Scan for the cell matching the given text and deliver its [X, Y] coordinate at center. 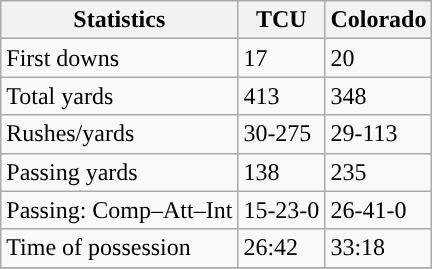
Passing yards [120, 172]
Total yards [120, 96]
Colorado [378, 20]
138 [282, 172]
20 [378, 58]
15-23-0 [282, 210]
413 [282, 96]
TCU [282, 20]
Time of possession [120, 248]
First downs [120, 58]
235 [378, 172]
30-275 [282, 134]
29-113 [378, 134]
348 [378, 96]
17 [282, 58]
Statistics [120, 20]
26-41-0 [378, 210]
Passing: Comp–Att–Int [120, 210]
Rushes/yards [120, 134]
26:42 [282, 248]
33:18 [378, 248]
